Return the (x, y) coordinate for the center point of the cell that contains the specified text.  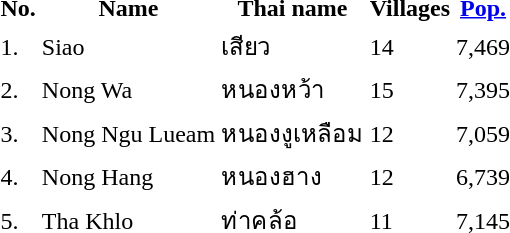
หนองฮาง (293, 176)
14 (410, 46)
15 (410, 90)
Nong Ngu Lueam (128, 133)
เสียว (293, 46)
หนองหว้า (293, 90)
Siao (128, 46)
หนองงูเหลือม (293, 133)
Nong Hang (128, 176)
Nong Wa (128, 90)
